Output the [X, Y] coordinate of the center of the cell containing the given text.  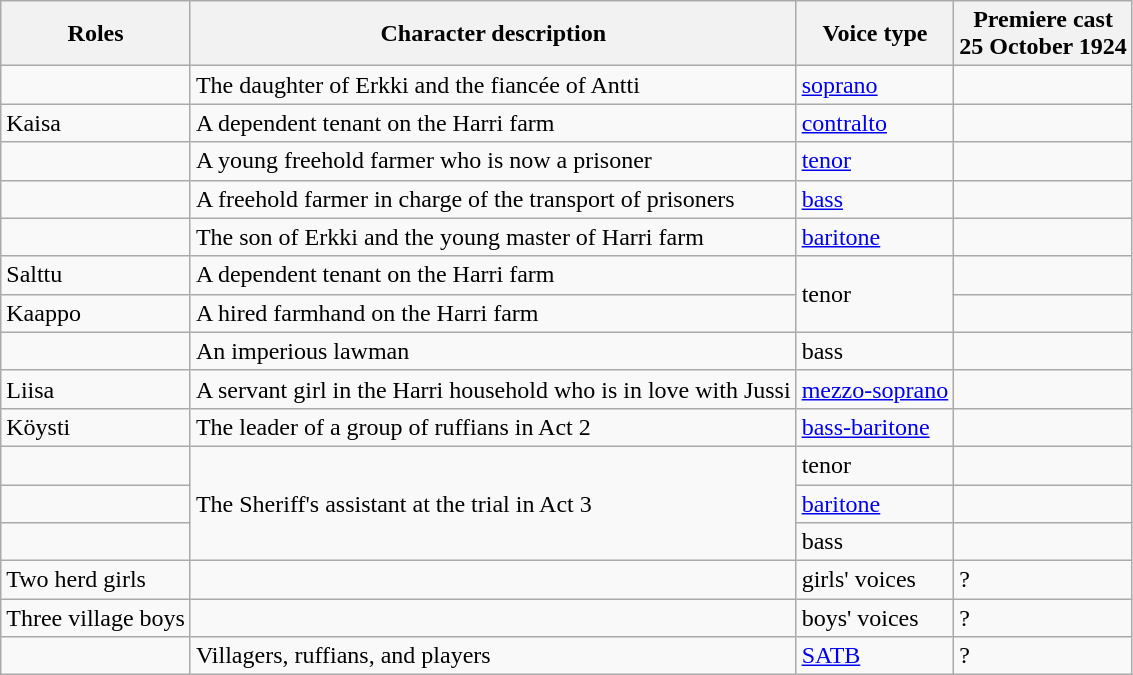
Premiere cast25 October 1924 [1044, 34]
The son of Erkki and the young master of Harri farm [493, 237]
An imperious lawman [493, 351]
A servant girl in the Harri household who is in love with Jussi [493, 389]
girls' voices [875, 580]
Three village boys [96, 618]
A freehold farmer in charge of the transport of prisoners [493, 199]
Kaisa [96, 123]
Two herd girls [96, 580]
A hired farmhand on the Harri farm [493, 313]
The leader of a group of ruffians in Act 2 [493, 427]
boys' voices [875, 618]
A young freehold farmer who is now a prisoner [493, 161]
Villagers, ruffians, and players [493, 656]
Kaappo [96, 313]
Salttu [96, 275]
The daughter of Erkki and the fiancée of Antti [493, 85]
bass-baritone [875, 427]
mezzo-soprano [875, 389]
The Sheriff's assistant at the trial in Act 3 [493, 503]
soprano [875, 85]
Voice type [875, 34]
SATB [875, 656]
Köysti [96, 427]
Roles [96, 34]
Character description [493, 34]
Liisa [96, 389]
contralto [875, 123]
